Output the (x, y) coordinate of the center of the cell containing the given text.  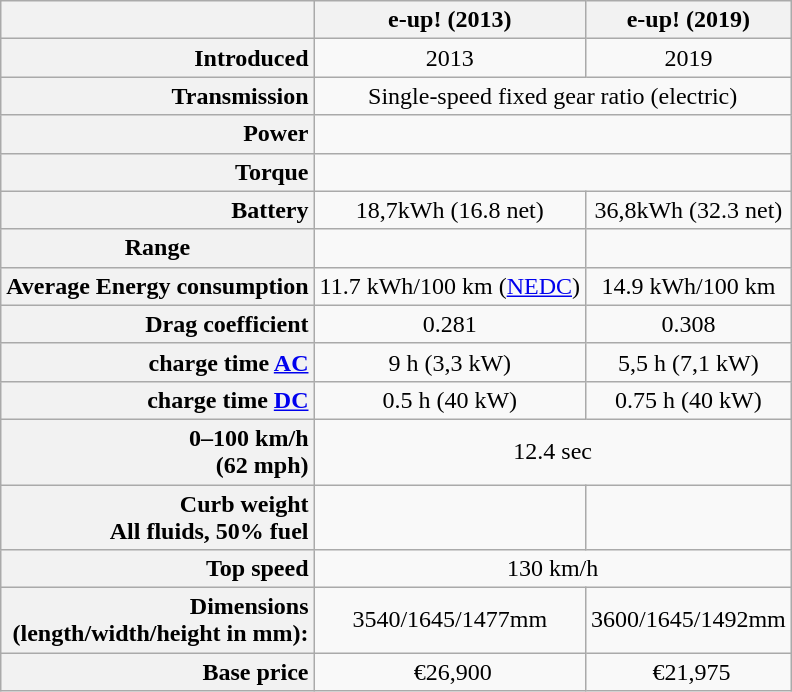
Battery (158, 210)
Top speed (158, 569)
Drag coefficient (158, 324)
Curb weightAll fluids, 50% fuel (158, 516)
2013 (450, 58)
charge time DC (158, 400)
charge time AC (158, 362)
€21,975 (689, 672)
Dimensions (length/width/height in mm): (158, 620)
0.5 h (40 kW) (450, 400)
Torque (158, 172)
3540/1645/1477mm (450, 620)
0–100 km/h(62 mph) (158, 452)
9 h (3,3 kW) (450, 362)
2019 (689, 58)
Introduced (158, 58)
36,8kWh (32.3 net) (689, 210)
0.75 h (40 kW) (689, 400)
e-up! (2013) (450, 20)
5,5 h (7,1 kW) (689, 362)
14.9 kWh/100 km (689, 286)
12.4 sec (552, 452)
130 km/h (552, 569)
Single-speed fixed gear ratio (electric) (552, 96)
18,7kWh (16.8 net) (450, 210)
Transmission (158, 96)
Base price (158, 672)
Average Energy consumption (158, 286)
3600/1645/1492mm (689, 620)
0.281 (450, 324)
11.7 kWh/100 km (NEDC) (450, 286)
e-up! (2019) (689, 20)
Range (158, 248)
€26,900 (450, 672)
Power (158, 134)
0.308 (689, 324)
